From the cell containing the given text, extract its center point as [x, y] coordinate. 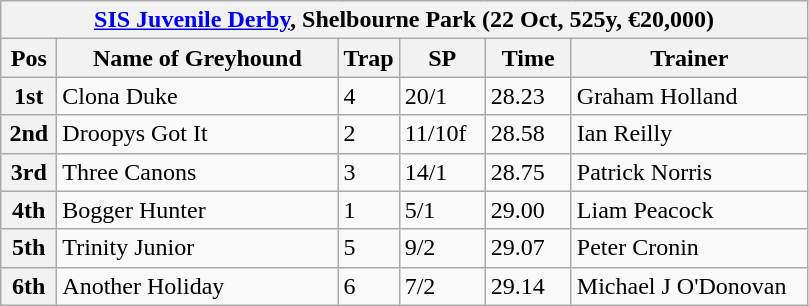
Trinity Junior [198, 248]
Trap [368, 58]
5th [29, 248]
Ian Reilly [689, 134]
20/1 [442, 96]
28.58 [528, 134]
4 [368, 96]
9/2 [442, 248]
Pos [29, 58]
1st [29, 96]
29.00 [528, 210]
Patrick Norris [689, 172]
Graham Holland [689, 96]
Bogger Hunter [198, 210]
5/1 [442, 210]
Clona Duke [198, 96]
11/10f [442, 134]
28.75 [528, 172]
4th [29, 210]
SIS Juvenile Derby, Shelbourne Park (22 Oct, 525y, €20,000) [404, 20]
Trainer [689, 58]
7/2 [442, 286]
5 [368, 248]
6th [29, 286]
Peter Cronin [689, 248]
1 [368, 210]
Liam Peacock [689, 210]
14/1 [442, 172]
3 [368, 172]
Time [528, 58]
2nd [29, 134]
Another Holiday [198, 286]
Name of Greyhound [198, 58]
3rd [29, 172]
2 [368, 134]
SP [442, 58]
6 [368, 286]
Three Canons [198, 172]
29.14 [528, 286]
28.23 [528, 96]
Michael J O'Donovan [689, 286]
29.07 [528, 248]
Droopys Got It [198, 134]
